Output the (x, y) coordinate of the center of the cell containing the given text.  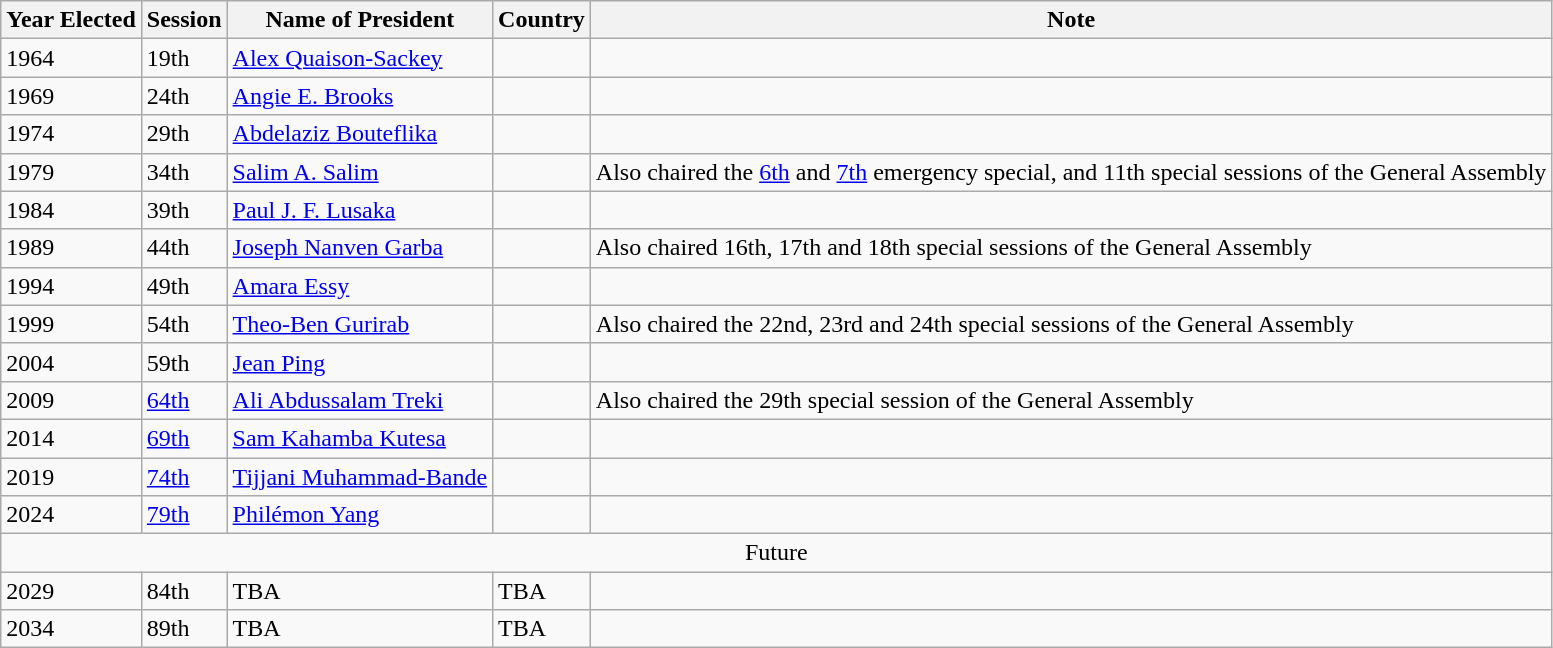
79th (184, 515)
2029 (72, 591)
Paul J. F. Lusaka (360, 210)
Joseph Nanven Garba (360, 248)
Ali Abdussalam Treki (360, 400)
39th (184, 210)
19th (184, 58)
Year Elected (72, 20)
59th (184, 362)
2034 (72, 629)
1979 (72, 172)
Also chaired the 22nd, 23rd and 24th special sessions of the General Assembly (1071, 324)
Also chaired the 6th and 7th emergency special, and 11th special sessions of the General Assembly (1071, 172)
2019 (72, 477)
Session (184, 20)
1984 (72, 210)
2004 (72, 362)
Future (776, 553)
34th (184, 172)
Abdelaziz Bouteflika (360, 134)
64th (184, 400)
29th (184, 134)
Amara Essy (360, 286)
Note (1071, 20)
84th (184, 591)
Salim A. Salim (360, 172)
Name of President (360, 20)
1974 (72, 134)
24th (184, 96)
54th (184, 324)
2024 (72, 515)
1999 (72, 324)
Alex Quaison-Sackey (360, 58)
Also chaired the 29th special session of the General Assembly (1071, 400)
Tijjani Muhammad-Bande (360, 477)
Angie E. Brooks (360, 96)
1964 (72, 58)
49th (184, 286)
1989 (72, 248)
89th (184, 629)
2014 (72, 438)
2009 (72, 400)
Sam Kahamba Kutesa (360, 438)
Philémon Yang (360, 515)
1994 (72, 286)
Jean Ping (360, 362)
Theo-Ben Gurirab (360, 324)
74th (184, 477)
Country (542, 20)
Also chaired 16th, 17th and 18th special sessions of the General Assembly (1071, 248)
44th (184, 248)
69th (184, 438)
1969 (72, 96)
